Output the [X, Y] coordinate of the center of the cell containing the given text.  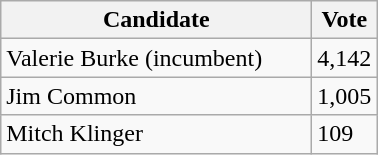
109 [344, 134]
4,142 [344, 58]
Valerie Burke (incumbent) [156, 58]
1,005 [344, 96]
Vote [344, 20]
Candidate [156, 20]
Mitch Klinger [156, 134]
Jim Common [156, 96]
